Determine the (X, Y) coordinate at the center of the cell enclosing the given text.  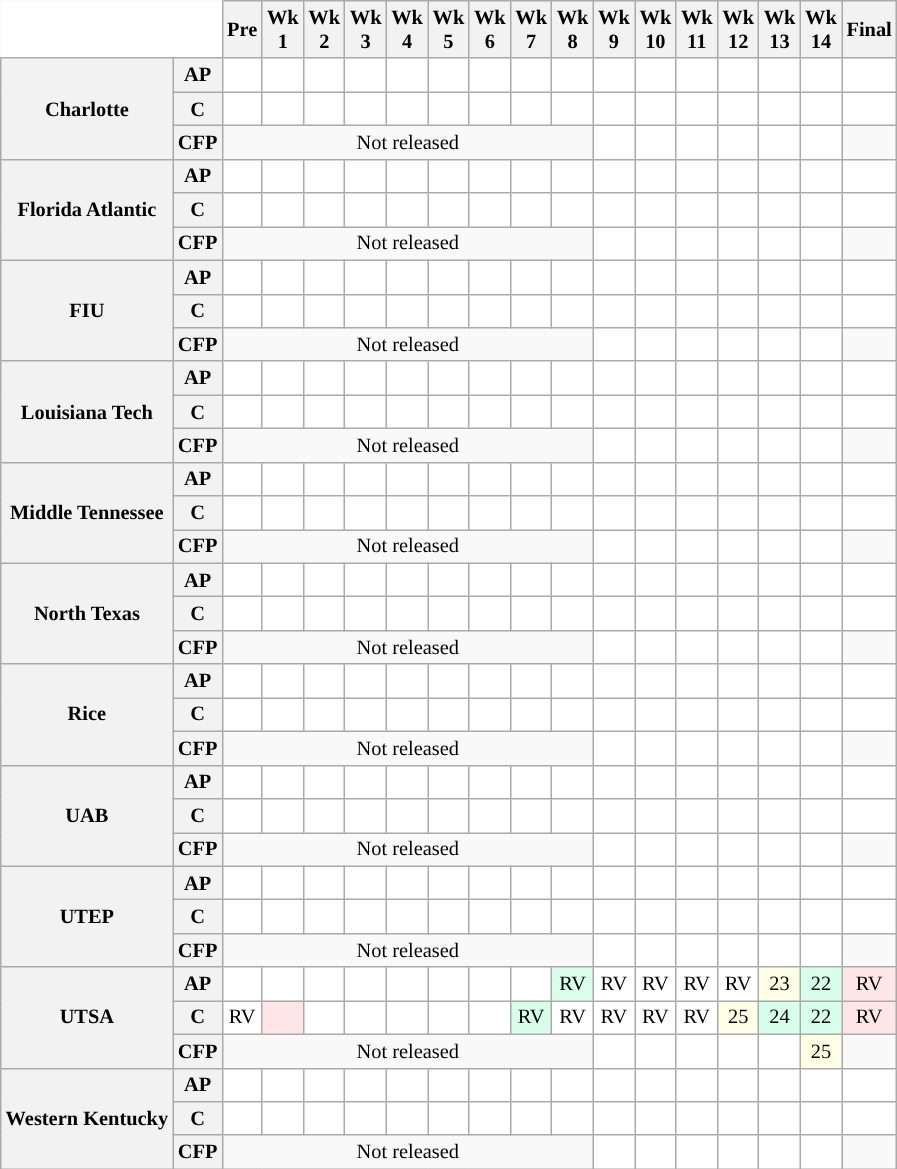
Florida Atlantic (87, 210)
Wk4 (406, 29)
23 (780, 984)
Wk6 (490, 29)
Wk1 (282, 29)
Wk7 (530, 29)
Western Kentucky (87, 1118)
FIU (87, 310)
North Texas (87, 614)
Wk13 (780, 29)
Wk12 (738, 29)
Wk14 (820, 29)
Wk9 (614, 29)
Wk5 (448, 29)
Charlotte (87, 108)
24 (780, 1017)
Wk3 (366, 29)
Wk10 (656, 29)
Final (870, 29)
Rice (87, 714)
Louisiana Tech (87, 412)
Wk11 (696, 29)
Pre (242, 29)
UTSA (87, 1018)
UTEP (87, 916)
Middle Tennessee (87, 512)
Wk8 (572, 29)
Wk2 (324, 29)
UAB (87, 816)
